From the cell containing the given text, extract its center point as [x, y] coordinate. 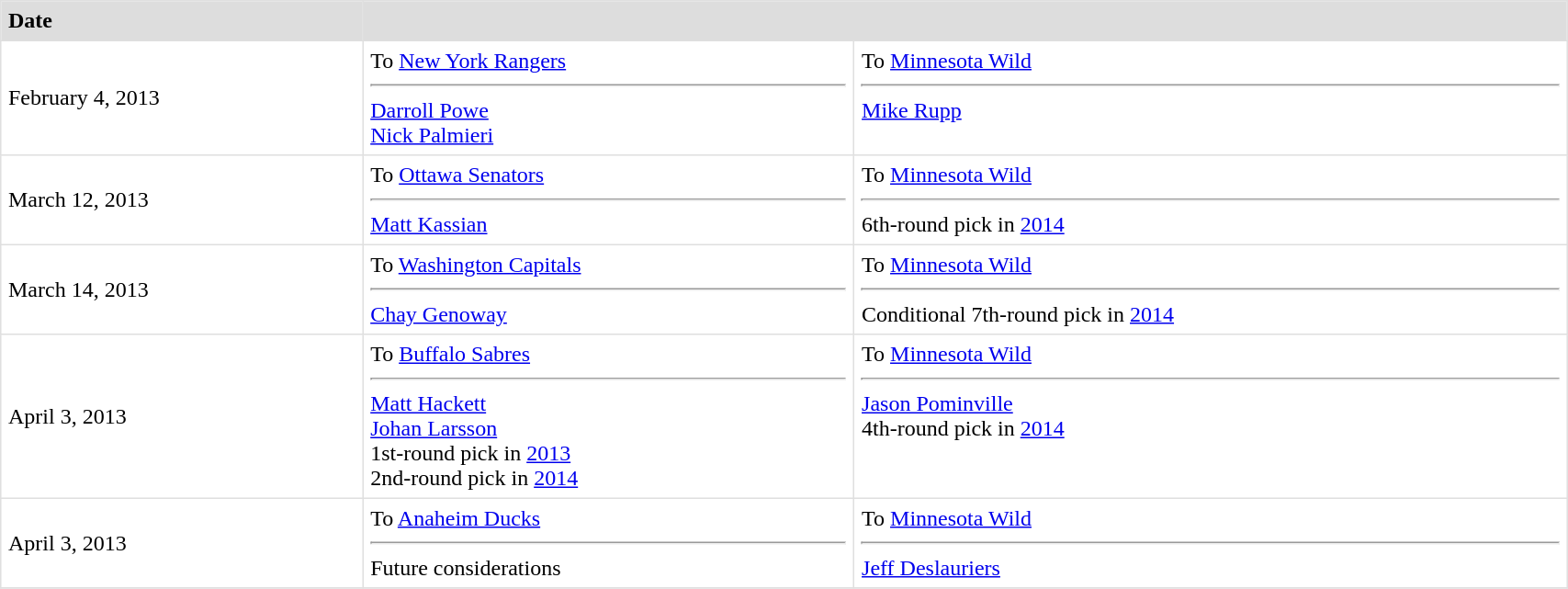
To Minnesota Wild Jeff Deslauriers [1211, 543]
To Minnesota Wild Jason Pominville4th-round pick in 2014 [1211, 416]
March 14, 2013 [182, 289]
To New York Rangers Darroll PoweNick Palmieri [608, 97]
To Minnesota Wild Conditional 7th-round pick in 2014 [1211, 289]
To Minnesota Wild 6th-round pick in 2014 [1211, 200]
To Buffalo Sabres Matt HackettJohan Larsson1st-round pick in 20132nd-round pick in 2014 [608, 416]
To Minnesota Wild Mike Rupp [1211, 97]
To Anaheim Ducks Future considerations [608, 543]
To Ottawa Senators Matt Kassian [608, 200]
February 4, 2013 [182, 97]
March 12, 2013 [182, 200]
To Washington Capitals Chay Genoway [608, 289]
Date [182, 21]
